Extract the [x, y] coordinate from the center of the cell holding the provided text.  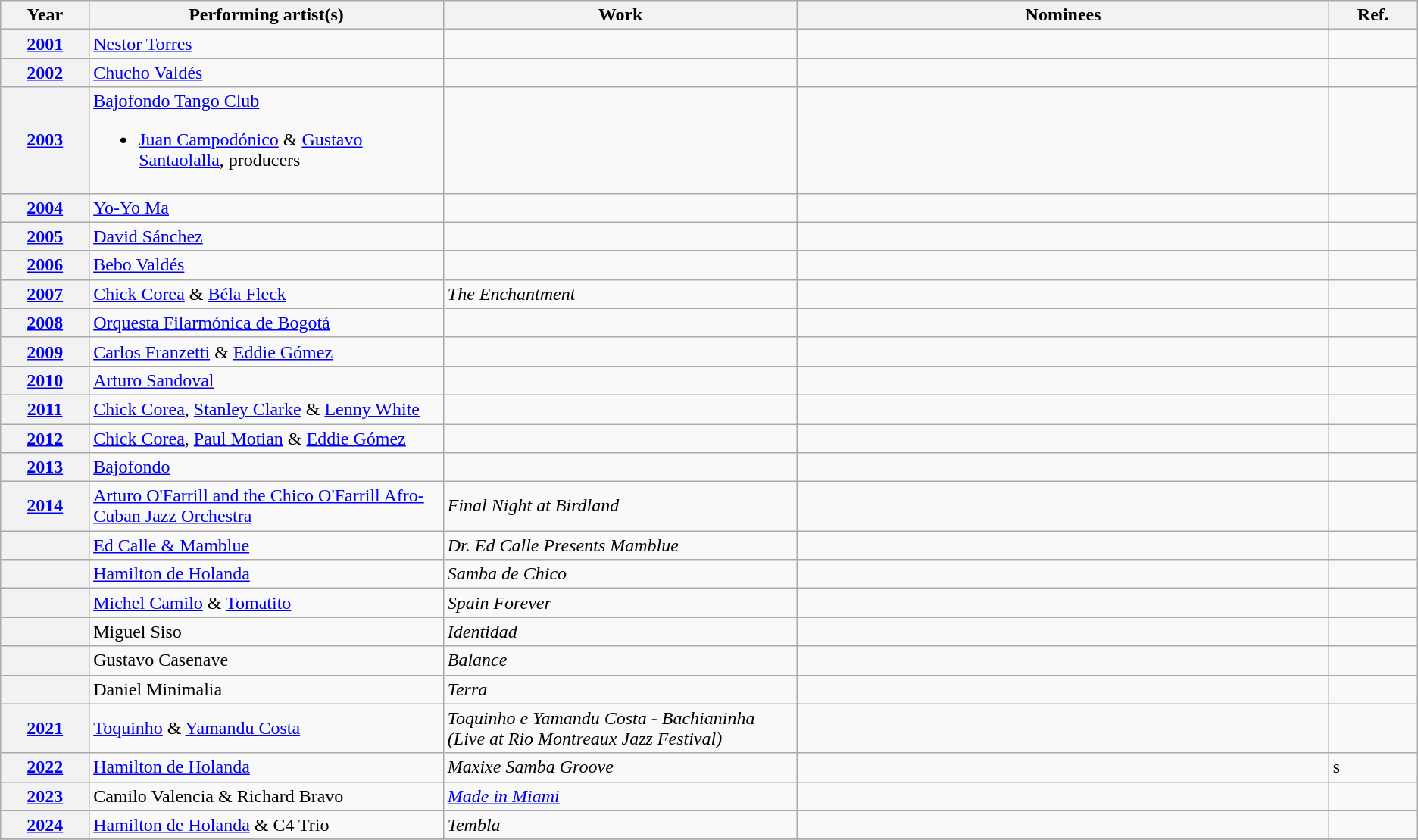
Nominees [1063, 15]
Dr. Ed Calle Presents Mamblue [620, 545]
Year [45, 15]
Toquinho & Yamandu Costa [267, 729]
Chucho Valdés [267, 73]
2002 [45, 73]
2013 [45, 467]
2024 [45, 825]
2005 [45, 236]
Ed Calle & Mamblue [267, 545]
Toquinho e Yamandu Costa - Bachianinha (Live at Rio Montreaux Jazz Festival) [620, 729]
Identidad [620, 632]
Orquesta Filarmónica de Bogotá [267, 323]
2009 [45, 351]
Bajofondo [267, 467]
Chick Corea, Stanley Clarke & Lenny White [267, 409]
The Enchantment [620, 294]
Miguel Siso [267, 632]
2014 [45, 506]
2022 [45, 767]
2006 [45, 265]
2004 [45, 208]
Michel Camilo & Tomatito [267, 603]
Maxixe Samba Groove [620, 767]
Yo-Yo Ma [267, 208]
Work [620, 15]
2010 [45, 380]
Camilo Valencia & Richard Bravo [267, 796]
Performing artist(s) [267, 15]
2008 [45, 323]
2012 [45, 439]
Arturo O'Farrill and the Chico O'Farrill Afro-Cuban Jazz Orchestra [267, 506]
Carlos Franzetti & Eddie Gómez [267, 351]
Arturo Sandoval [267, 380]
Balance [620, 660]
Hamilton de Holanda & C4 Trio [267, 825]
Ref. [1373, 15]
David Sánchez [267, 236]
2021 [45, 729]
Chick Corea & Béla Fleck [267, 294]
2003 [45, 140]
Nestor Torres [267, 44]
Bebo Valdés [267, 265]
Gustavo Casenave [267, 660]
2007 [45, 294]
s [1373, 767]
2001 [45, 44]
Spain Forever [620, 603]
Bajofondo Tango ClubJuan Campodónico & Gustavo Santaolalla, producers [267, 140]
2011 [45, 409]
2023 [45, 796]
Final Night at Birdland [620, 506]
Terra [620, 689]
Samba de Chico [620, 574]
Daniel Minimalia [267, 689]
Tembla [620, 825]
Chick Corea, Paul Motian & Eddie Gómez [267, 439]
Made in Miami [620, 796]
